Pinpoint the cell where the given text exists, returning its (X, Y) midpoint coordinate. 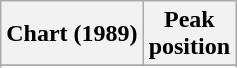
Peakposition (189, 34)
Chart (1989) (72, 34)
